Output the (X, Y) coordinate of the center of the cell containing the given text.  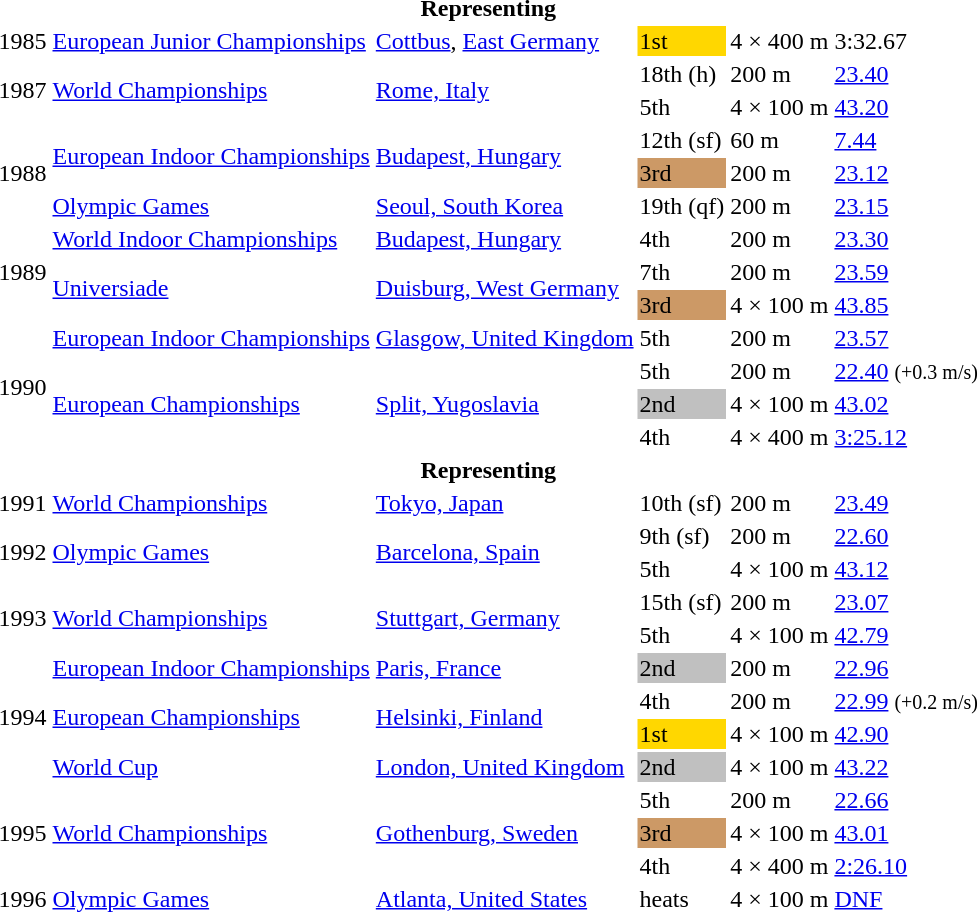
Paris, France (504, 668)
Tokyo, Japan (504, 503)
Glasgow, United Kingdom (504, 338)
Stuttgart, Germany (504, 618)
Rome, Italy (504, 90)
60 m (780, 140)
10th (sf) (682, 503)
Split, Yugoslavia (504, 404)
World Indoor Championships (211, 239)
19th (qf) (682, 206)
7th (682, 272)
Duisburg, West Germany (504, 288)
Barcelona, Spain (504, 552)
Universiade (211, 288)
15th (sf) (682, 602)
World Cup (211, 767)
18th (h) (682, 74)
London, United Kingdom (504, 767)
Helsinki, Finland (504, 718)
European Junior Championships (211, 41)
Seoul, South Korea (504, 206)
Cottbus, East Germany (504, 41)
Gothenburg, Sweden (504, 833)
12th (sf) (682, 140)
9th (sf) (682, 536)
